Return the (x, y) coordinate for the center point of the cell that contains the specified text.  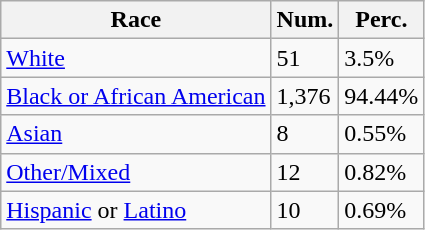
51 (305, 58)
8 (305, 134)
10 (305, 210)
Asian (136, 134)
3.5% (382, 58)
12 (305, 172)
Perc. (382, 20)
Num. (305, 20)
Other/Mixed (136, 172)
0.69% (382, 210)
94.44% (382, 96)
Race (136, 20)
0.82% (382, 172)
Black or African American (136, 96)
0.55% (382, 134)
Hispanic or Latino (136, 210)
1,376 (305, 96)
White (136, 58)
